Provide the (X, Y) coordinate of the cell's center where the given text is located.  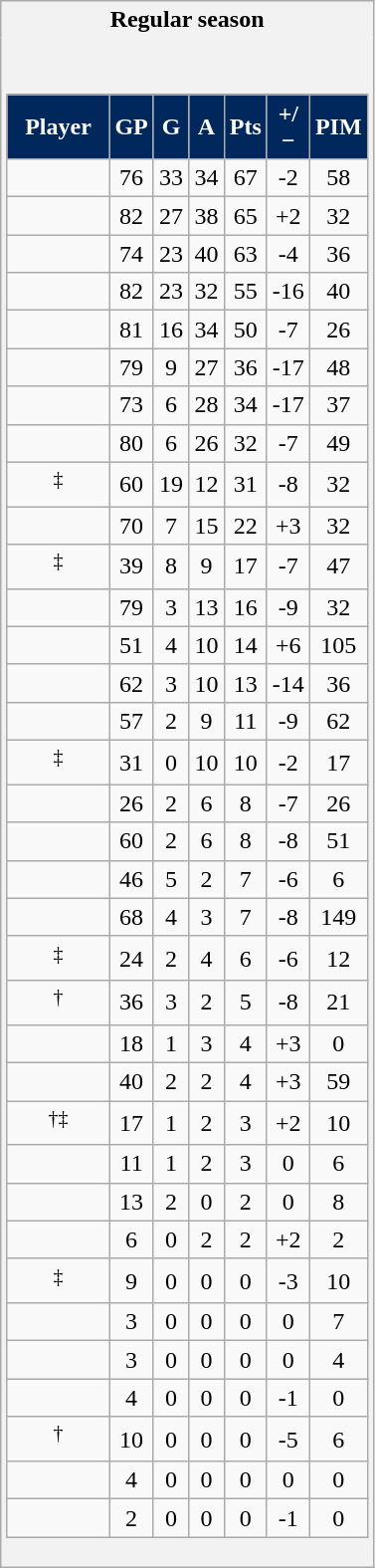
81 (131, 330)
37 (338, 405)
-4 (288, 254)
+6 (288, 645)
80 (131, 443)
68 (131, 917)
149 (338, 917)
18 (131, 1043)
67 (245, 178)
48 (338, 367)
15 (207, 526)
G (171, 127)
21 (338, 1004)
-5 (288, 1440)
38 (207, 216)
14 (245, 645)
49 (338, 443)
24 (131, 958)
105 (338, 645)
+/− (288, 127)
A (207, 127)
-16 (288, 292)
GP (131, 127)
Pts (245, 127)
55 (245, 292)
28 (207, 405)
Player (58, 127)
47 (338, 567)
50 (245, 330)
70 (131, 526)
PIM (338, 127)
59 (338, 1082)
-3 (288, 1280)
-14 (288, 683)
22 (245, 526)
57 (131, 722)
39 (131, 567)
74 (131, 254)
19 (171, 484)
73 (131, 405)
33 (171, 178)
65 (245, 216)
63 (245, 254)
46 (131, 879)
58 (338, 178)
76 (131, 178)
†‡ (58, 1123)
Regular season (187, 20)
